Find where the given text appears and provide that cell's center as [X, Y] coordinate. 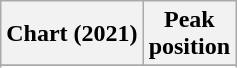
Chart (2021) [72, 34]
Peakposition [189, 34]
